Return the [X, Y] coordinate for the center point of the cell that contains the specified text.  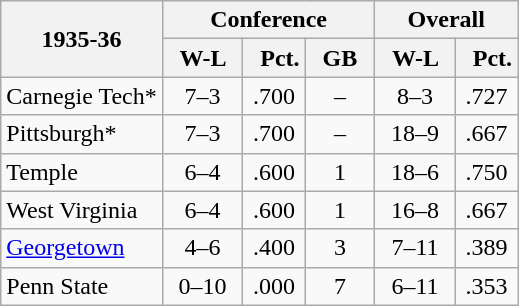
8–3 [415, 96]
.750 [486, 172]
.389 [486, 248]
18–9 [415, 134]
Pittsburgh* [82, 134]
.000 [274, 286]
Temple [82, 172]
.400 [274, 248]
1935-36 [82, 39]
6–11 [415, 286]
7 [340, 286]
GB [340, 58]
West Virginia [82, 210]
0–10 [202, 286]
Carnegie Tech* [82, 96]
.727 [486, 96]
Overall [446, 20]
.353 [486, 286]
Georgetown [82, 248]
18–6 [415, 172]
3 [340, 248]
7–11 [415, 248]
Penn State [82, 286]
16–8 [415, 210]
Conference [268, 20]
4–6 [202, 248]
